Search for the cell housing the specified text and yield its (x, y) center coordinate. 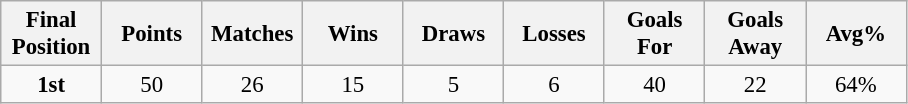
Goals Away (756, 34)
Matches (252, 34)
1st (52, 85)
Draws (454, 34)
6 (554, 85)
40 (654, 85)
5 (454, 85)
Final Position (52, 34)
50 (152, 85)
Goals For (654, 34)
Losses (554, 34)
Wins (354, 34)
15 (354, 85)
22 (756, 85)
64% (856, 85)
Points (152, 34)
Avg% (856, 34)
26 (252, 85)
